For the text-containing cell, return its midpoint in [X, Y] coordinate format. 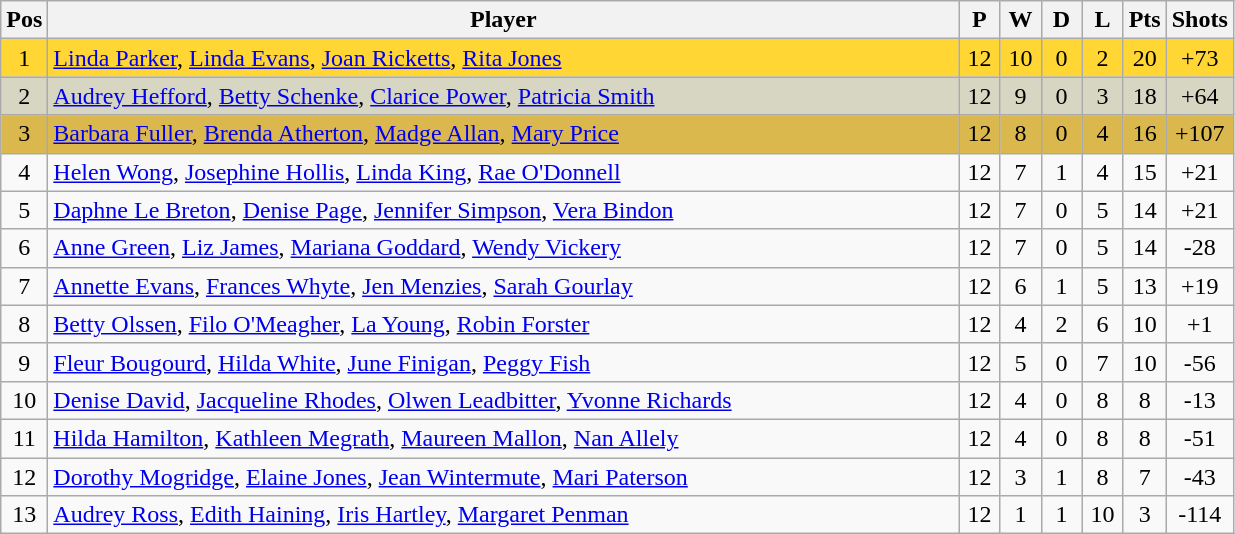
Audrey Ross, Edith Haining, Iris Hartley, Margaret Penman [504, 515]
-114 [1200, 515]
P [980, 20]
D [1062, 20]
Dorothy Mogridge, Elaine Jones, Jean Wintermute, Mari Paterson [504, 477]
11 [24, 438]
+73 [1200, 58]
Linda Parker, Linda Evans, Joan Ricketts, Rita Jones [504, 58]
+19 [1200, 286]
Shots [1200, 20]
Helen Wong, Josephine Hollis, Linda King, Rae O'Donnell [504, 172]
Daphne Le Breton, Denise Page, Jennifer Simpson, Vera Bindon [504, 210]
-51 [1200, 438]
Barbara Fuller, Brenda Atherton, Madge Allan, Mary Price [504, 134]
Player [504, 20]
+1 [1200, 324]
Anne Green, Liz James, Mariana Goddard, Wendy Vickery [504, 248]
Pts [1144, 20]
+64 [1200, 96]
Denise David, Jacqueline Rhodes, Olwen Leadbitter, Yvonne Richards [504, 400]
Audrey Hefford, Betty Schenke, Clarice Power, Patricia Smith [504, 96]
Hilda Hamilton, Kathleen Megrath, Maureen Mallon, Nan Allely [504, 438]
-43 [1200, 477]
-56 [1200, 362]
+107 [1200, 134]
-13 [1200, 400]
20 [1144, 58]
-28 [1200, 248]
16 [1144, 134]
Fleur Bougourd, Hilda White, June Finigan, Peggy Fish [504, 362]
L [1102, 20]
18 [1144, 96]
Pos [24, 20]
Betty Olssen, Filo O'Meagher, La Young, Robin Forster [504, 324]
15 [1144, 172]
W [1020, 20]
Annette Evans, Frances Whyte, Jen Menzies, Sarah Gourlay [504, 286]
